Search for the cell housing the specified text and yield its [x, y] center coordinate. 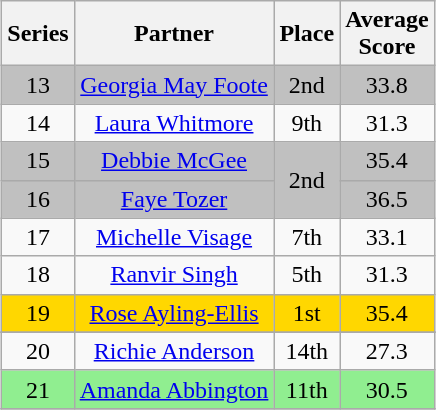
20 [38, 351]
30.5 [388, 389]
15 [38, 161]
14 [38, 123]
Laura Whitmore [174, 123]
16 [38, 199]
Series [38, 34]
AverageScore [388, 34]
7th [307, 237]
Richie Anderson [174, 351]
Faye Tozer [174, 199]
9th [307, 123]
11th [307, 389]
Michelle Visage [174, 237]
Ranvir Singh [174, 275]
13 [38, 85]
17 [38, 237]
14th [307, 351]
Georgia May Foote [174, 85]
27.3 [388, 351]
Partner [174, 34]
Amanda Abbington [174, 389]
21 [38, 389]
5th [307, 275]
18 [38, 275]
Rose Ayling-Ellis [174, 313]
33.8 [388, 85]
Debbie McGee [174, 161]
Place [307, 34]
1st [307, 313]
33.1 [388, 237]
36.5 [388, 199]
19 [38, 313]
